From the cell containing the given text, extract its center point as (x, y) coordinate. 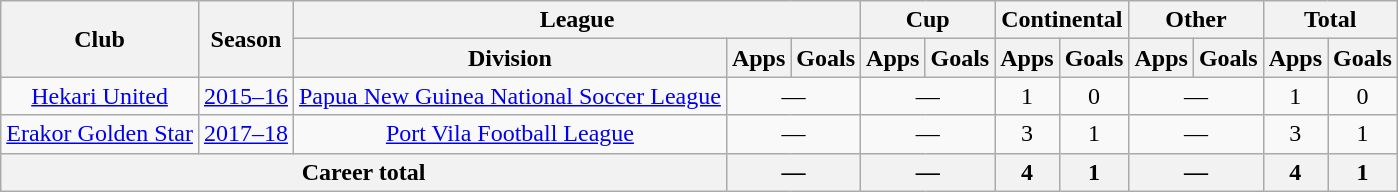
Port Vila Football League (510, 134)
Career total (364, 172)
Hekari United (100, 96)
2015–16 (246, 96)
Cup (928, 20)
Continental (1062, 20)
Total (1330, 20)
Other (1196, 20)
Club (100, 39)
League (576, 20)
2017–18 (246, 134)
Papua New Guinea National Soccer League (510, 96)
Division (510, 58)
Erakor Golden Star (100, 134)
Season (246, 39)
